Scan for the cell matching the given text and deliver its (x, y) coordinate at center. 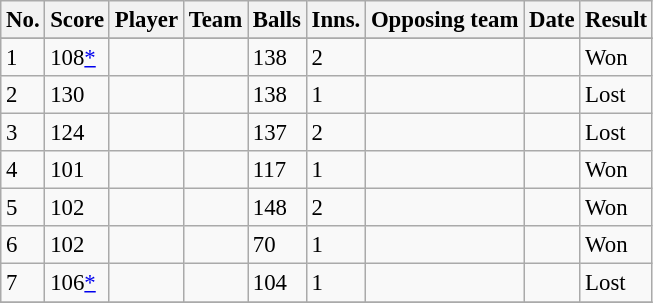
5 (23, 208)
Result (616, 20)
101 (78, 170)
Opposing team (445, 20)
104 (278, 283)
7 (23, 283)
6 (23, 245)
137 (278, 133)
No. (23, 20)
70 (278, 245)
Date (552, 20)
3 (23, 133)
Balls (278, 20)
117 (278, 170)
106* (78, 283)
Team (215, 20)
148 (278, 208)
124 (78, 133)
Score (78, 20)
Inns. (336, 20)
130 (78, 95)
4 (23, 170)
108* (78, 58)
Player (146, 20)
